Search for the cell housing the specified text and yield its (x, y) center coordinate. 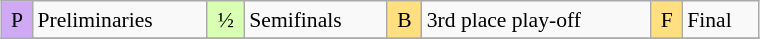
½ (226, 20)
F (666, 20)
3rd place play-off (537, 20)
P (18, 20)
Preliminaries (120, 20)
Semifinals (316, 20)
B (404, 20)
Final (720, 20)
